Provide the [X, Y] coordinate of the cell's center where the given text is located.  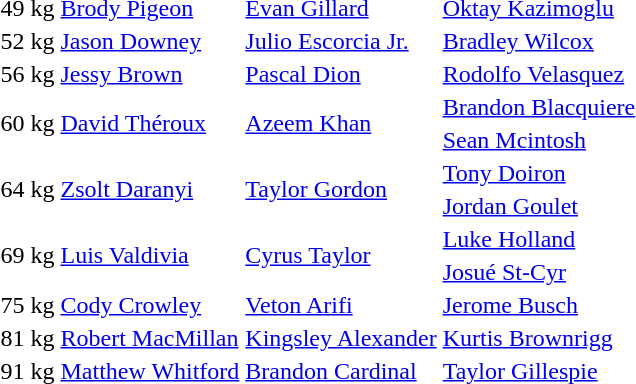
Pascal Dion [341, 74]
David Théroux [150, 124]
Zsolt Daranyi [150, 190]
Taylor Gordon [341, 190]
Veton Arifi [341, 305]
Cody Crowley [150, 305]
Azeem Khan [341, 124]
Kingsley Alexander [341, 338]
Robert MacMillan [150, 338]
Jessy Brown [150, 74]
Jason Downey [150, 41]
Julio Escorcia Jr. [341, 41]
Luis Valdivia [150, 256]
Cyrus Taylor [341, 256]
